Detect which cell encompasses the target text, then output its [x, y] center coordinate. 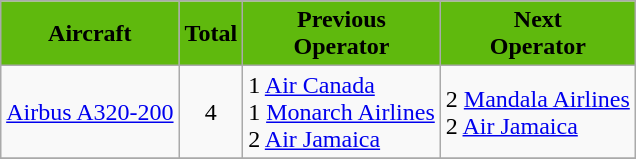
1 Air Canada1 Monarch Airlines2 Air Jamaica [342, 112]
Total [211, 34]
NextOperator [538, 34]
Airbus A320-200 [90, 112]
PreviousOperator [342, 34]
4 [211, 112]
Aircraft [90, 34]
2 Mandala Airlines2 Air Jamaica [538, 112]
